Provide the (x, y) coordinate of the cell's center where the given text is located.  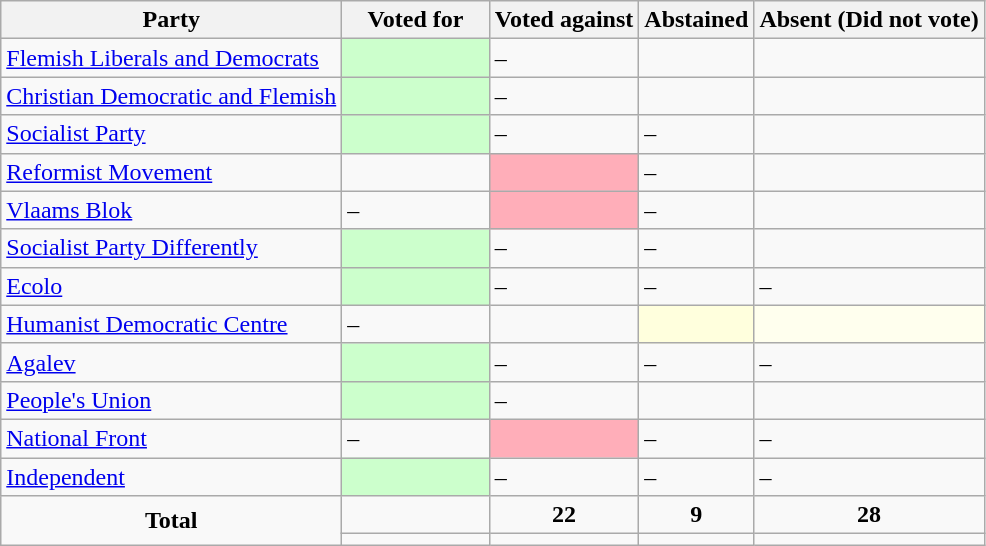
People's Union (172, 400)
Flemish Liberals and Democrats (172, 58)
Agalev (172, 362)
28 (869, 515)
Christian Democratic and Flemish (172, 96)
Abstained (696, 20)
Humanist Democratic Centre (172, 324)
Ecolo (172, 286)
National Front (172, 438)
Vlaams Blok (172, 210)
Absent (Did not vote) (869, 20)
Party (172, 20)
22 (564, 515)
Voted against (564, 20)
Socialist Party (172, 134)
Reformist Movement (172, 172)
9 (696, 515)
Socialist Party Differently (172, 248)
Total (172, 520)
Independent (172, 477)
Voted for (416, 20)
